Return (x, y) of the center of cell containing provided text 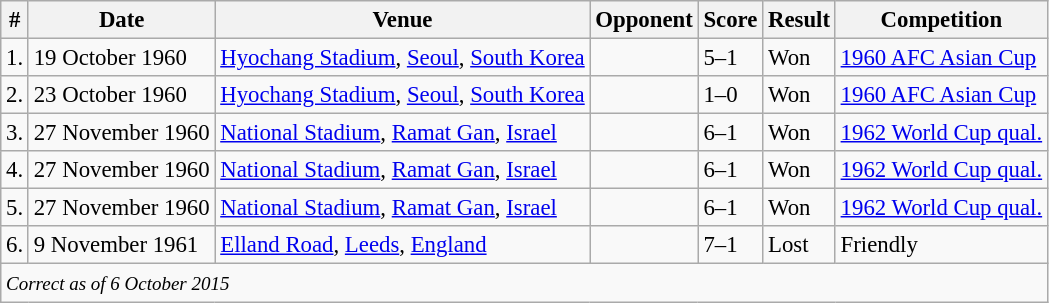
Opponent (644, 20)
1–0 (730, 95)
5–1 (730, 58)
Correct as of 6 October 2015 (524, 283)
Score (730, 20)
4. (15, 170)
6. (15, 245)
1. (15, 58)
7–1 (730, 245)
2. (15, 95)
3. (15, 133)
Lost (800, 245)
Friendly (941, 245)
Date (121, 20)
Competition (941, 20)
9 November 1961 (121, 245)
Venue (402, 20)
19 October 1960 (121, 58)
Result (800, 20)
23 October 1960 (121, 95)
Elland Road, Leeds, England (402, 245)
# (15, 20)
5. (15, 208)
